Determine the [X, Y] coordinate at the center of the cell enclosing the given text.  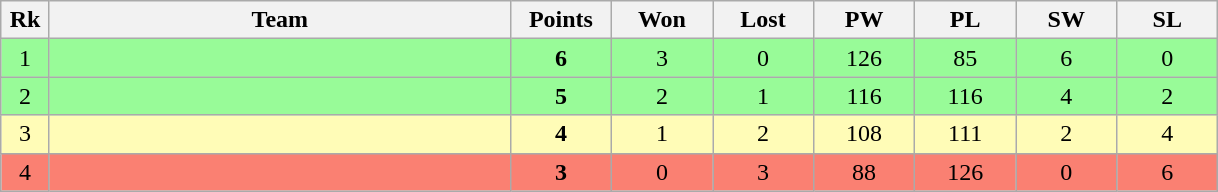
Rk [26, 20]
Points [560, 20]
SW [1066, 20]
88 [864, 172]
PW [864, 20]
Lost [762, 20]
SL [1168, 20]
108 [864, 134]
5 [560, 96]
Team [280, 20]
85 [966, 58]
PL [966, 20]
Won [662, 20]
111 [966, 134]
